Return the (x, y) coordinate for the center point of the cell that contains the specified text.  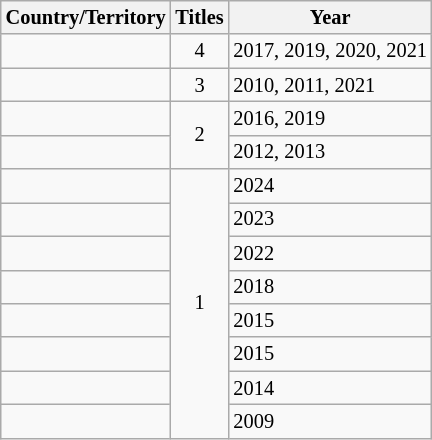
3 (199, 85)
2010, 2011, 2021 (330, 85)
2022 (330, 253)
2023 (330, 219)
2 (199, 134)
Titles (199, 17)
2024 (330, 186)
Year (330, 17)
2016, 2019 (330, 118)
Country/Territory (86, 17)
4 (199, 51)
2018 (330, 287)
1 (199, 304)
2017, 2019, 2020, 2021 (330, 51)
2014 (330, 388)
2012, 2013 (330, 152)
2009 (330, 421)
